Provide the (X, Y) coordinate of the cell's center where the given text is located.  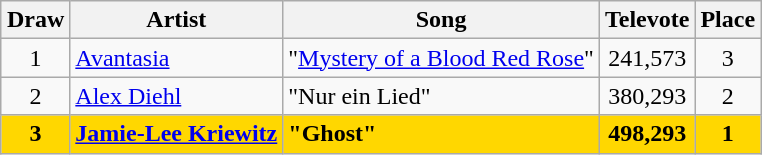
"Nur ein Lied" (442, 96)
Place (728, 20)
"Mystery of a Blood Red Rose" (442, 58)
Song (442, 20)
"Ghost" (442, 134)
Draw (35, 20)
Televote (646, 20)
Jamie-Lee Kriewitz (176, 134)
Artist (176, 20)
Avantasia (176, 58)
Alex Diehl (176, 96)
498,293 (646, 134)
241,573 (646, 58)
380,293 (646, 96)
